Find where the given text appears and provide that cell's center as (x, y) coordinate. 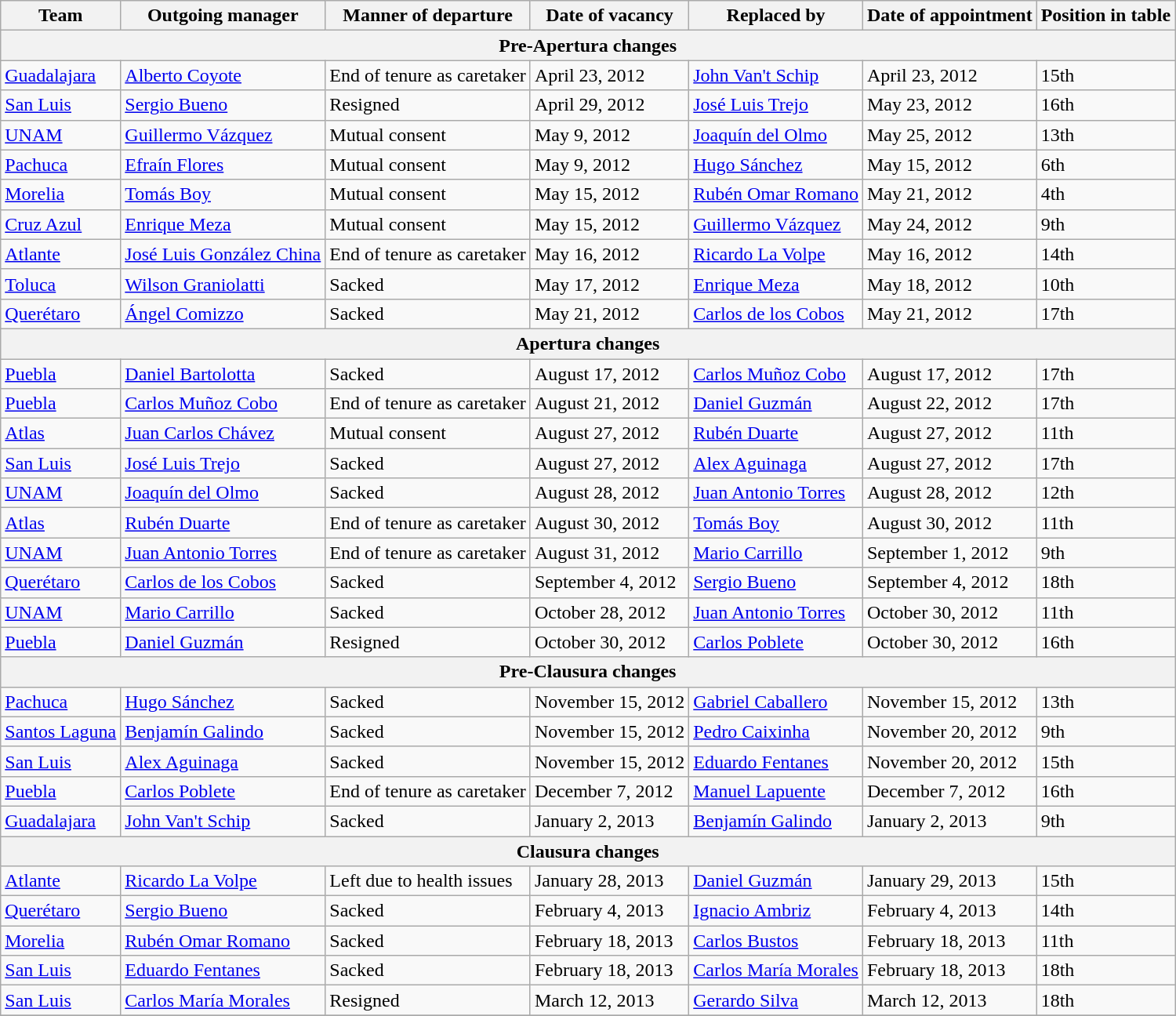
Efraín Flores (223, 165)
Date of vacancy (609, 16)
August 21, 2012 (609, 404)
Team (61, 16)
12th (1105, 493)
Ignacio Ambriz (776, 911)
4th (1105, 194)
Apertura changes (588, 343)
Ángel Comizzo (223, 314)
Daniel Bartolotta (223, 374)
Position in table (1105, 16)
April 29, 2012 (609, 105)
Santos Laguna (61, 731)
May 23, 2012 (949, 105)
Manuel Lapuente (776, 791)
Wilson Graniolatti (223, 284)
May 24, 2012 (949, 224)
Pre-Apertura changes (588, 45)
Manner of departure (428, 16)
September 1, 2012 (949, 553)
Alberto Coyote (223, 75)
Carlos Bustos (776, 941)
August 31, 2012 (609, 553)
Clausura changes (588, 851)
Pre-Clausura changes (588, 672)
May 17, 2012 (609, 284)
José Luis González China (223, 254)
Date of appointment (949, 16)
Replaced by (776, 16)
Juan Carlos Chávez (223, 434)
Toluca (61, 284)
Pedro Caixinha (776, 731)
May 18, 2012 (949, 284)
Left due to health issues (428, 881)
May 25, 2012 (949, 135)
August 22, 2012 (949, 404)
Gabriel Caballero (776, 702)
Gerardo Silva (776, 1000)
January 29, 2013 (949, 881)
October 28, 2012 (609, 612)
Outgoing manager (223, 16)
January 28, 2013 (609, 881)
10th (1105, 284)
Cruz Azul (61, 224)
6th (1105, 165)
